Search for the cell housing the specified text and yield its (x, y) center coordinate. 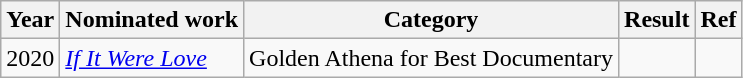
If It Were Love (152, 58)
Ref (718, 20)
Nominated work (152, 20)
Golden Athena for Best Documentary (432, 58)
Category (432, 20)
Year (30, 20)
Result (657, 20)
2020 (30, 58)
